Capture the cell that displays the provided text and extract its [X, Y] central coordinate. 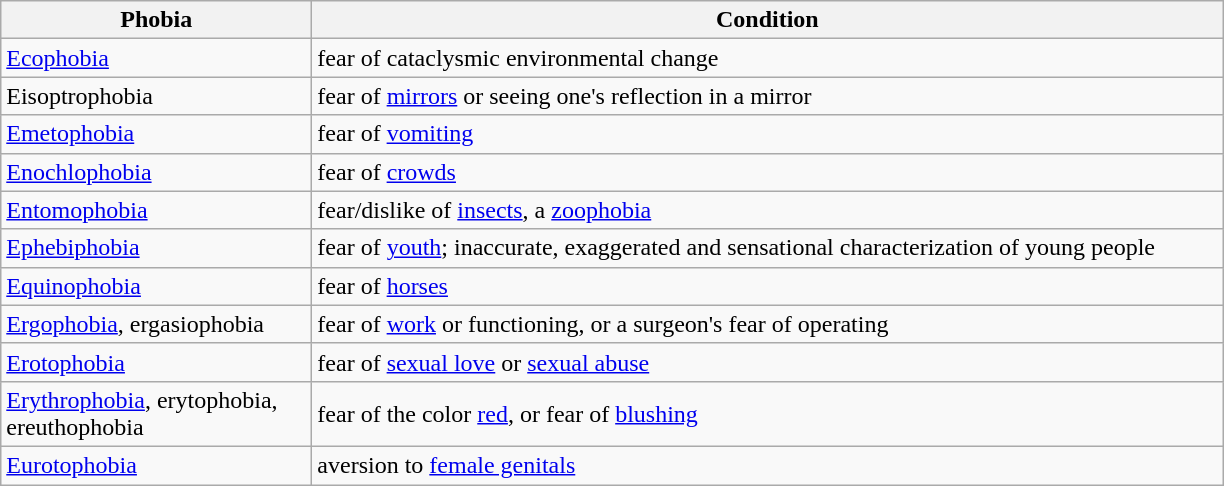
aversion to female genitals [768, 465]
fear of youth; inaccurate, exaggerated and sensational characterization of young people [768, 248]
Ecophobia [156, 58]
fear of work or functioning, or a surgeon's fear of operating [768, 324]
Entomophobia [156, 210]
Eisoptrophobia [156, 96]
fear/dislike of insects, a zoophobia [768, 210]
fear of crowds [768, 172]
Eurotophobia [156, 465]
Enochlophobia [156, 172]
fear of mirrors or seeing one's reflection in a mirror [768, 96]
Phobia [156, 20]
Ergophobia, ergasiophobia [156, 324]
fear of horses [768, 286]
fear of cataclysmic environmental change [768, 58]
fear of vomiting [768, 134]
Erythrophobia, erytophobia, ereuthophobia [156, 414]
Equinophobia [156, 286]
Erotophobia [156, 362]
Emetophobia [156, 134]
fear of the color red, or fear of blushing [768, 414]
fear of sexual love or sexual abuse [768, 362]
Ephebiphobia [156, 248]
Condition [768, 20]
